Determine the (X, Y) coordinate at the center of the cell enclosing the given text.  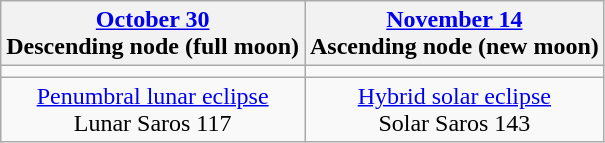
October 30Descending node (full moon) (153, 34)
November 14Ascending node (new moon) (454, 34)
Penumbral lunar eclipseLunar Saros 117 (153, 110)
Hybrid solar eclipseSolar Saros 143 (454, 110)
